Detect which cell encompasses the target text, then output its (X, Y) center coordinate. 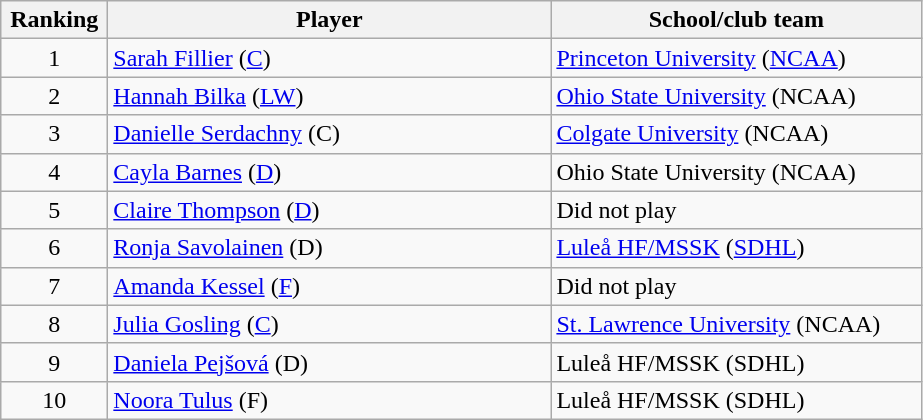
1 (54, 58)
7 (54, 286)
Noora Tulus (F) (330, 400)
9 (54, 362)
School/club team (736, 20)
8 (54, 324)
Ranking (54, 20)
6 (54, 248)
Claire Thompson (D) (330, 210)
10 (54, 400)
Amanda Kessel (F) (330, 286)
Colgate University (NCAA) (736, 134)
St. Lawrence University (NCAA) (736, 324)
5 (54, 210)
4 (54, 172)
Cayla Barnes (D) (330, 172)
Player (330, 20)
Daniela Pejšová (D) (330, 362)
Hannah Bilka (LW) (330, 96)
Princeton University (NCAA) (736, 58)
Julia Gosling (C) (330, 324)
Ronja Savolainen (D) (330, 248)
2 (54, 96)
3 (54, 134)
Sarah Fillier (C) (330, 58)
Danielle Serdachny (C) (330, 134)
